Search for the cell housing the specified text and yield its (X, Y) center coordinate. 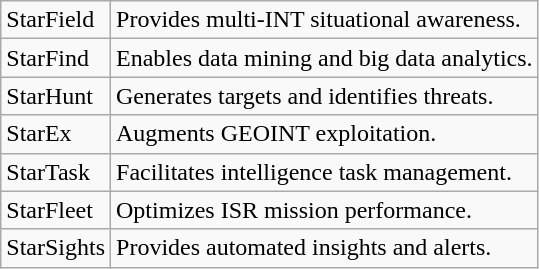
Optimizes ISR mission performance. (325, 210)
StarSights (56, 248)
StarField (56, 20)
Enables data mining and big data analytics. (325, 58)
Provides multi-INT situational awareness. (325, 20)
StarEx (56, 134)
StarTask (56, 172)
Provides automated insights and alerts. (325, 248)
StarHunt (56, 96)
Facilitates intelligence task management. (325, 172)
StarFleet (56, 210)
Augments GEOINT exploitation. (325, 134)
StarFind (56, 58)
Generates targets and identifies threats. (325, 96)
